For the text-containing cell, return its midpoint in [x, y] coordinate format. 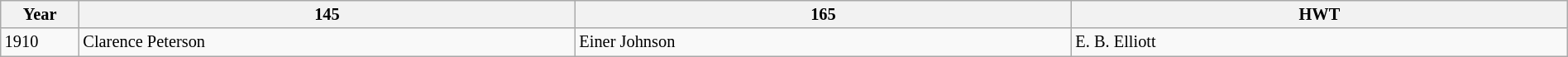
145 [327, 14]
HWT [1319, 14]
Year [40, 14]
E. B. Elliott [1319, 42]
165 [823, 14]
Clarence Peterson [327, 42]
Einer Johnson [823, 42]
1910 [40, 42]
